Extract the (X, Y) coordinate from the center of the cell holding the provided text.  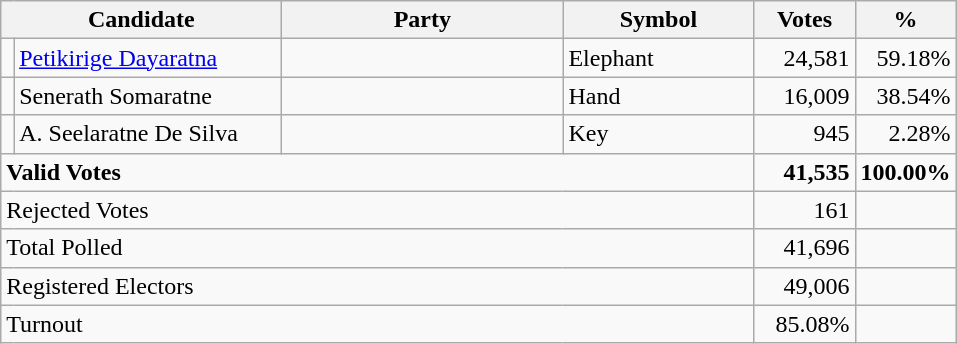
100.00% (906, 172)
Candidate (142, 20)
Rejected Votes (378, 210)
Elephant (658, 58)
Senerath Somaratne (148, 96)
41,535 (804, 172)
Party (422, 20)
161 (804, 210)
59.18% (906, 58)
Valid Votes (378, 172)
945 (804, 134)
Petikirige Dayaratna (148, 58)
85.08% (804, 324)
Key (658, 134)
Hand (658, 96)
Symbol (658, 20)
% (906, 20)
Votes (804, 20)
41,696 (804, 248)
49,006 (804, 286)
16,009 (804, 96)
2.28% (906, 134)
24,581 (804, 58)
Registered Electors (378, 286)
38.54% (906, 96)
Total Polled (378, 248)
A. Seelaratne De Silva (148, 134)
Turnout (378, 324)
